Provide the [X, Y] coordinate of the cell's center where the given text is located.  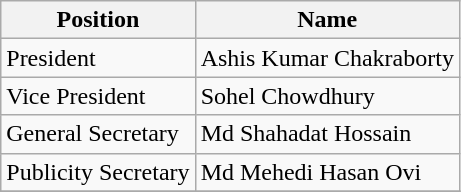
President [98, 58]
Position [98, 20]
Ashis Kumar Chakraborty [327, 58]
Publicity Secretary [98, 172]
Md Mehedi Hasan Ovi [327, 172]
Vice President [98, 96]
Name [327, 20]
Sohel Chowdhury [327, 96]
General Secretary [98, 134]
Md Shahadat Hossain [327, 134]
